Output the (x, y) coordinate of the center of the cell containing the given text.  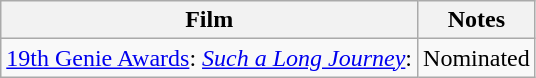
Film (210, 20)
Notes (477, 20)
Nominated (477, 58)
19th Genie Awards: Such a Long Journey: (210, 58)
